Provide the [X, Y] coordinate of the cell's center where the given text is located.  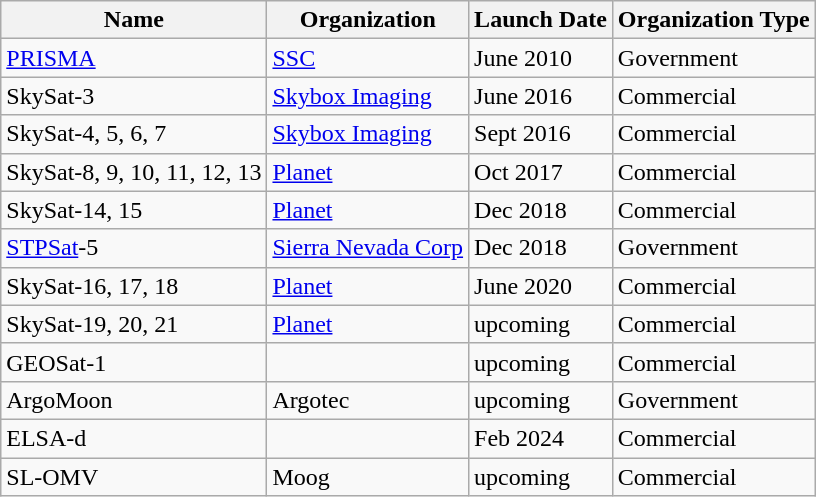
Oct 2017 [541, 172]
Argotec [368, 400]
SSC [368, 58]
Organization Type [714, 20]
SkySat-4, 5, 6, 7 [134, 134]
SL-OMV [134, 477]
SkySat-19, 20, 21 [134, 324]
STPSat-5 [134, 248]
Moog [368, 477]
SkySat-8, 9, 10, 11, 12, 13 [134, 172]
Organization [368, 20]
GEOSat-1 [134, 362]
SkySat-16, 17, 18 [134, 286]
SkySat-3 [134, 96]
Launch Date [541, 20]
Name [134, 20]
Sept 2016 [541, 134]
June 2010 [541, 58]
June 2020 [541, 286]
Sierra Nevada Corp [368, 248]
ELSA-d [134, 438]
Feb 2024 [541, 438]
PRISMA [134, 58]
June 2016 [541, 96]
ArgoMoon [134, 400]
SkySat-14, 15 [134, 210]
